Capture the cell that displays the provided text and extract its (X, Y) central coordinate. 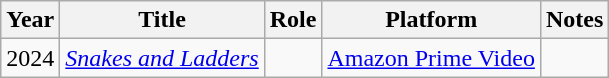
Snakes and Ladders (162, 58)
Year (30, 20)
Amazon Prime Video (431, 58)
Title (162, 20)
Platform (431, 20)
2024 (30, 58)
Role (293, 20)
Notes (574, 20)
